From the cell containing the given text, extract its center point as [X, Y] coordinate. 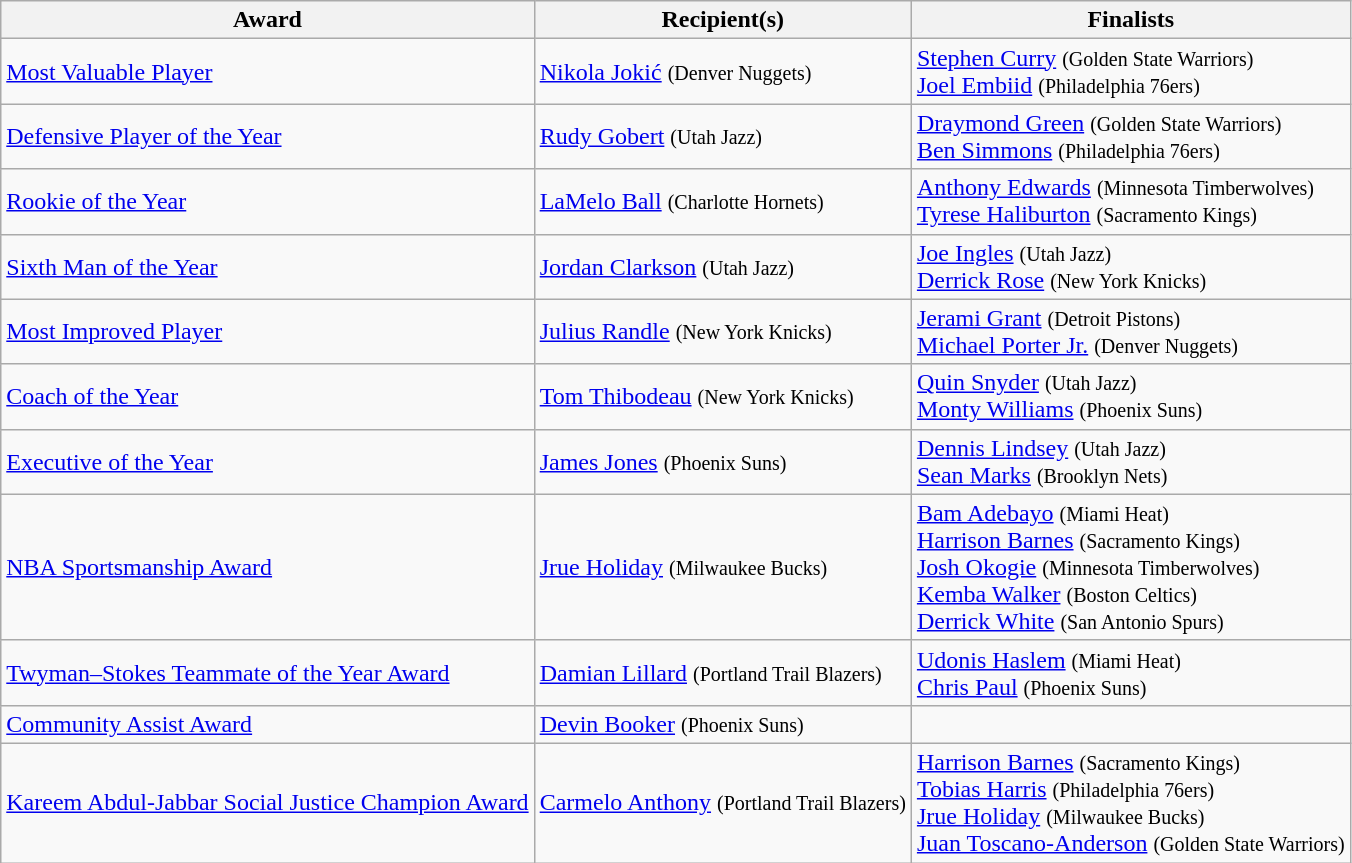
LaMelo Ball (Charlotte Hornets) [722, 202]
Award [268, 20]
Stephen Curry (Golden State Warriors)Joel Embiid (Philadelphia 76ers) [1130, 72]
James Jones (Phoenix Suns) [722, 462]
Community Assist Award [268, 724]
Finalists [1130, 20]
Udonis Haslem (Miami Heat)Chris Paul (Phoenix Suns) [1130, 672]
Jrue Holiday (Milwaukee Bucks) [722, 567]
Julius Randle (New York Knicks) [722, 332]
Damian Lillard (Portland Trail Blazers) [722, 672]
Defensive Player of the Year [268, 136]
NBA Sportsmanship Award [268, 567]
Twyman–Stokes Teammate of the Year Award [268, 672]
Recipient(s) [722, 20]
Devin Booker (Phoenix Suns) [722, 724]
Draymond Green (Golden State Warriors)Ben Simmons (Philadelphia 76ers) [1130, 136]
Nikola Jokić (Denver Nuggets) [722, 72]
Joe Ingles (Utah Jazz)Derrick Rose (New York Knicks) [1130, 266]
Dennis Lindsey (Utah Jazz)Sean Marks (Brooklyn Nets) [1130, 462]
Rudy Gobert (Utah Jazz) [722, 136]
Tom Thibodeau (New York Knicks) [722, 396]
Jordan Clarkson (Utah Jazz) [722, 266]
Rookie of the Year [268, 202]
Anthony Edwards (Minnesota Timberwolves)Tyrese Haliburton (Sacramento Kings) [1130, 202]
Most Valuable Player [268, 72]
Carmelo Anthony (Portland Trail Blazers) [722, 802]
Jerami Grant (Detroit Pistons)Michael Porter Jr. (Denver Nuggets) [1130, 332]
Sixth Man of the Year [268, 266]
Quin Snyder (Utah Jazz)Monty Williams (Phoenix Suns) [1130, 396]
Harrison Barnes (Sacramento Kings)Tobias Harris (Philadelphia 76ers)Jrue Holiday (Milwaukee Bucks)Juan Toscano-Anderson (Golden State Warriors) [1130, 802]
Kareem Abdul-Jabbar Social Justice Champion Award [268, 802]
Most Improved Player [268, 332]
Executive of the Year [268, 462]
Coach of the Year [268, 396]
